Identify which cell holds the provided text, then report its [x, y] central coordinate. 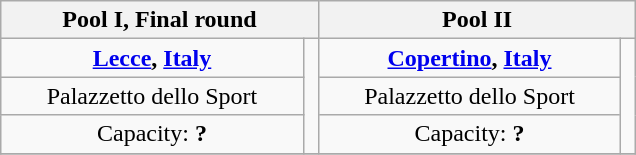
Lecce, Italy [152, 58]
Pool II [477, 20]
Copertino, Italy [469, 58]
Pool I, Final round [160, 20]
